Scan for the cell matching the given text and deliver its (x, y) coordinate at center. 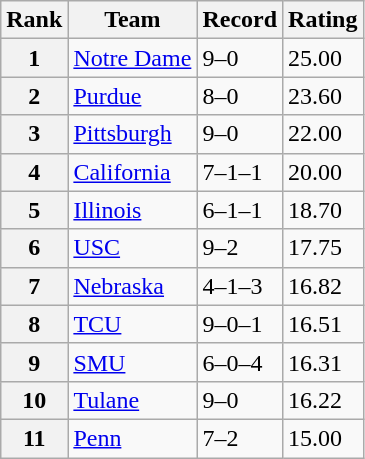
1 (34, 58)
25.00 (323, 58)
Illinois (132, 210)
4 (34, 172)
7–2 (240, 438)
10 (34, 400)
20.00 (323, 172)
Pittsburgh (132, 134)
7–1–1 (240, 172)
9 (34, 362)
7 (34, 286)
California (132, 172)
6 (34, 248)
8–0 (240, 96)
Rating (323, 20)
16.22 (323, 400)
4–1–3 (240, 286)
9–2 (240, 248)
Nebraska (132, 286)
USC (132, 248)
Team (132, 20)
Penn (132, 438)
2 (34, 96)
23.60 (323, 96)
15.00 (323, 438)
Rank (34, 20)
Purdue (132, 96)
9–0–1 (240, 324)
Notre Dame (132, 58)
Record (240, 20)
17.75 (323, 248)
8 (34, 324)
SMU (132, 362)
18.70 (323, 210)
22.00 (323, 134)
16.51 (323, 324)
Tulane (132, 400)
6–0–4 (240, 362)
6–1–1 (240, 210)
3 (34, 134)
16.82 (323, 286)
5 (34, 210)
16.31 (323, 362)
TCU (132, 324)
11 (34, 438)
